Output the [X, Y] coordinate of the center of the cell containing the given text.  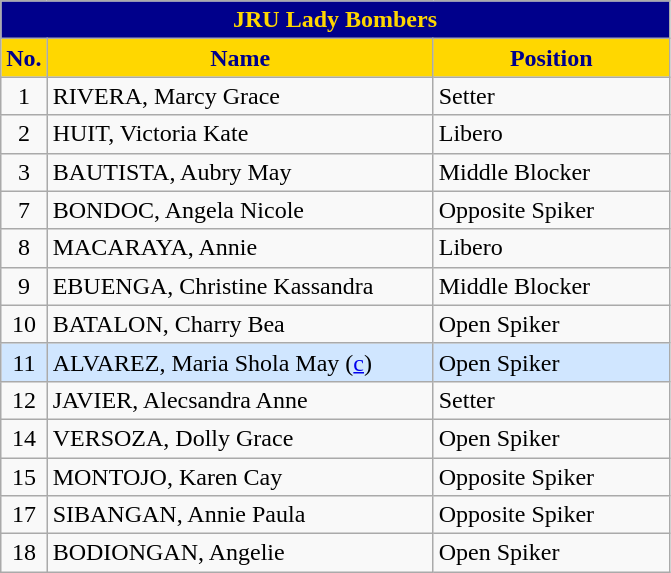
No. [24, 58]
15 [24, 477]
17 [24, 515]
SIBANGAN, Annie Paula [240, 515]
VERSOZA, Dolly Grace [240, 438]
12 [24, 400]
JRU Lady Bombers [336, 20]
3 [24, 172]
RIVERA, Marcy Grace [240, 96]
BAUTISTA, Aubry May [240, 172]
ALVAREZ, Maria Shola May (c) [240, 362]
JAVIER, Alecsandra Anne [240, 400]
BONDOC, Angela Nicole [240, 210]
14 [24, 438]
MONTOJO, Karen Cay [240, 477]
MACARAYA, Annie [240, 248]
11 [24, 362]
7 [24, 210]
1 [24, 96]
Name [240, 58]
10 [24, 324]
EBUENGA, Christine Kassandra [240, 286]
2 [24, 134]
8 [24, 248]
HUIT, Victoria Kate [240, 134]
9 [24, 286]
Position [551, 58]
BODIONGAN, Angelie [240, 553]
18 [24, 553]
BATALON, Charry Bea [240, 324]
